Return [X, Y] of the center of cell containing provided text 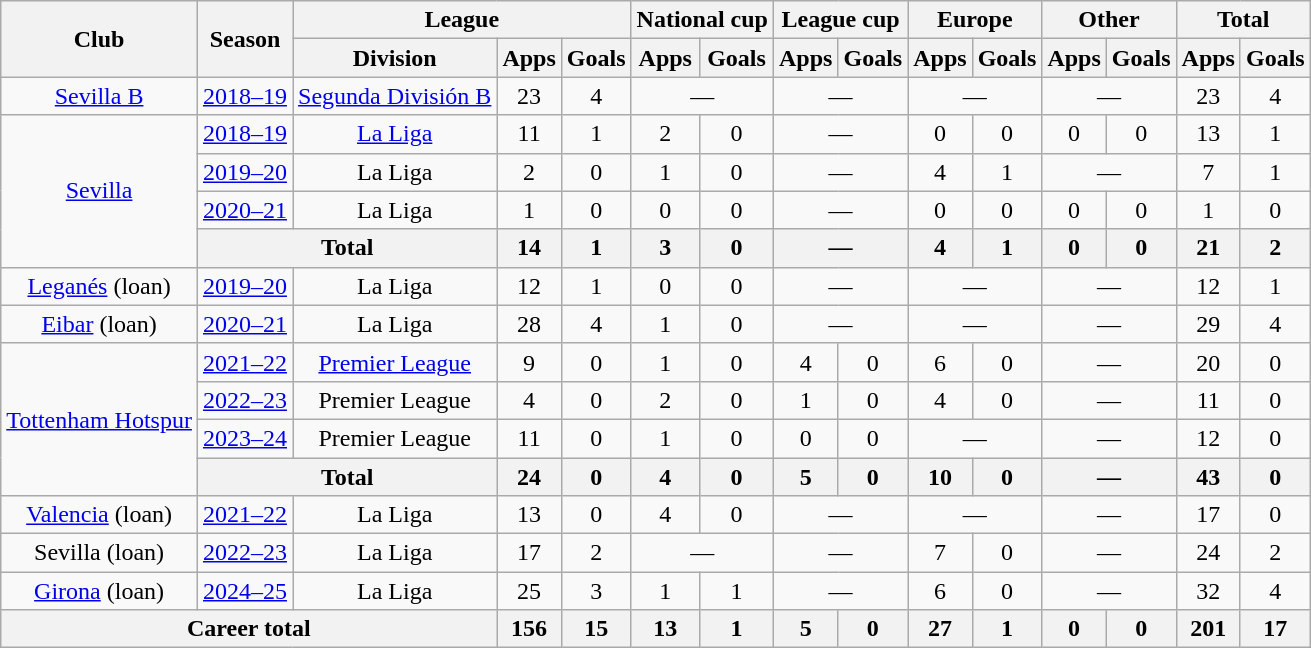
2023–24 [244, 438]
29 [1208, 324]
National cup [702, 20]
156 [529, 629]
Season [244, 39]
Other [1109, 20]
10 [940, 477]
20 [1208, 362]
Girona (loan) [100, 591]
2024–25 [244, 591]
15 [596, 629]
Segunda División B [394, 96]
9 [529, 362]
Valencia (loan) [100, 515]
32 [1208, 591]
Tottenham Hotspur [100, 419]
28 [529, 324]
Sevilla (loan) [100, 553]
Career total [249, 629]
Leganés (loan) [100, 286]
League [462, 20]
21 [1208, 248]
27 [940, 629]
43 [1208, 477]
201 [1208, 629]
Sevilla [100, 191]
Eibar (loan) [100, 324]
Division [394, 58]
League cup [841, 20]
Club [100, 39]
25 [529, 591]
14 [529, 248]
Sevilla B [100, 96]
Europe [975, 20]
